Identify which cell holds the provided text, then report its (x, y) central coordinate. 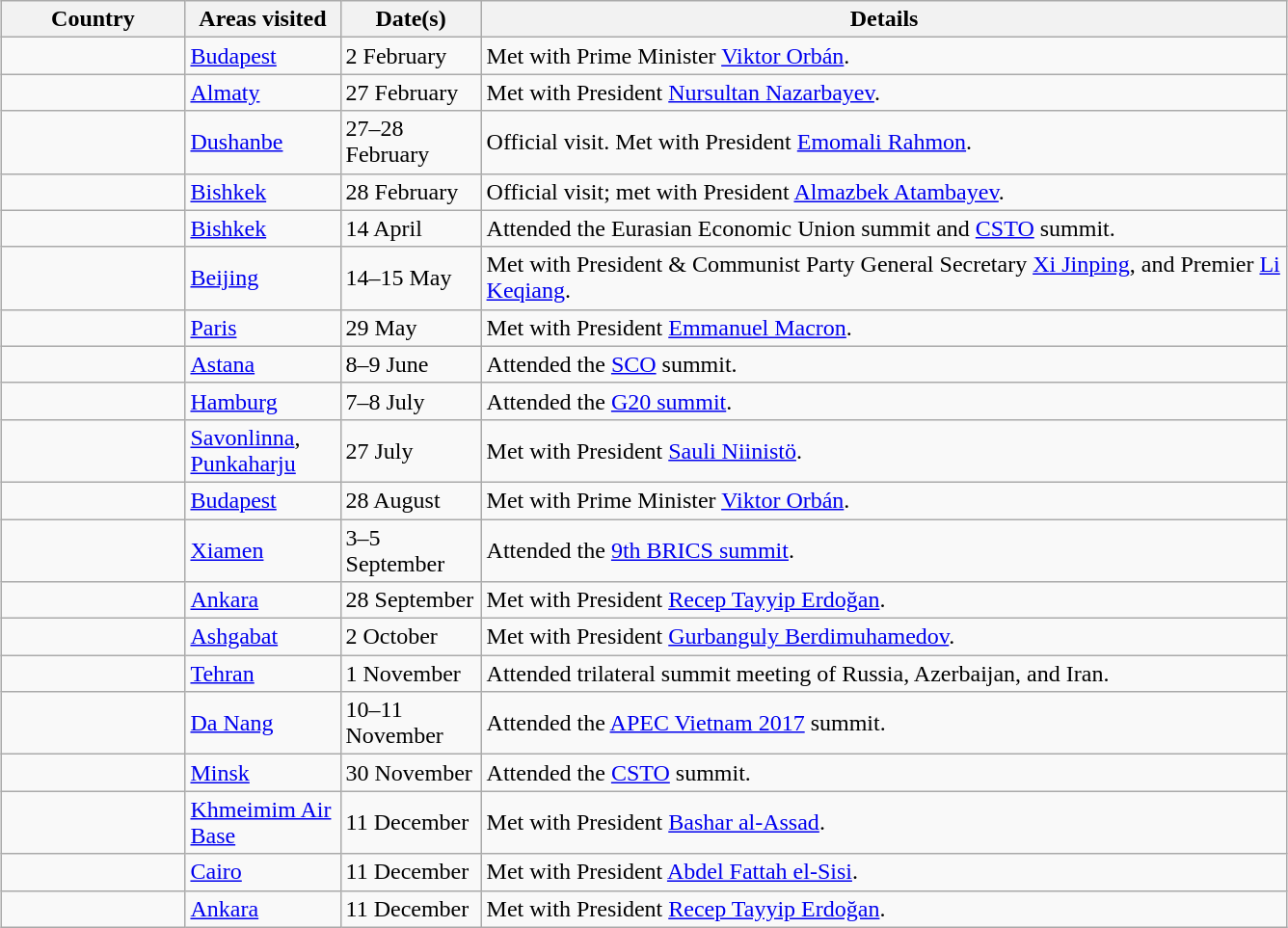
30 November (411, 773)
Ashgabat (262, 637)
3–5 September (411, 549)
27–28 February (411, 143)
14 April (411, 228)
Met with President Gurbanguly Berdimuhamedov. (884, 637)
10–11 November (411, 723)
Cairo (262, 872)
Official visit. Met with President Emomali Rahmon. (884, 143)
7–8 July (411, 401)
Attended the APEC Vietnam 2017 summit. (884, 723)
Dushanbe (262, 143)
28 August (411, 500)
Met with President Sauli Niinistö. (884, 451)
28 September (411, 600)
Savonlinna, Punkaharju (262, 451)
Country (93, 19)
Areas visited (262, 19)
Attended the SCO summit. (884, 364)
Details (884, 19)
Hamburg (262, 401)
Attended the G20 summit. (884, 401)
14–15 May (411, 278)
2 February (411, 56)
Minsk (262, 773)
Official visit; met with President Almazbek Atambayev. (884, 192)
Da Nang (262, 723)
Attended the CSTO summit. (884, 773)
Paris (262, 328)
Khmeimim Air Base (262, 823)
Tehran (262, 674)
Beijing (262, 278)
Astana (262, 364)
Met with President Bashar al-Assad. (884, 823)
Date(s) (411, 19)
1 November (411, 674)
Attended the Eurasian Economic Union summit and CSTO summit. (884, 228)
29 May (411, 328)
2 October (411, 637)
Met with President Abdel Fattah el-Sisi. (884, 872)
28 February (411, 192)
27 July (411, 451)
8–9 June (411, 364)
Attended trilateral summit meeting of Russia, Azerbaijan, and Iran. (884, 674)
27 February (411, 93)
Met with President Nursultan Nazarbayev. (884, 93)
Almaty (262, 93)
Xiamen (262, 549)
Met with President Emmanuel Macron. (884, 328)
Met with President & Communist Party General Secretary Xi Jinping, and Premier Li Keqiang. (884, 278)
Attended the 9th BRICS summit. (884, 549)
